Find where the given text appears and provide that cell's center as [x, y] coordinate. 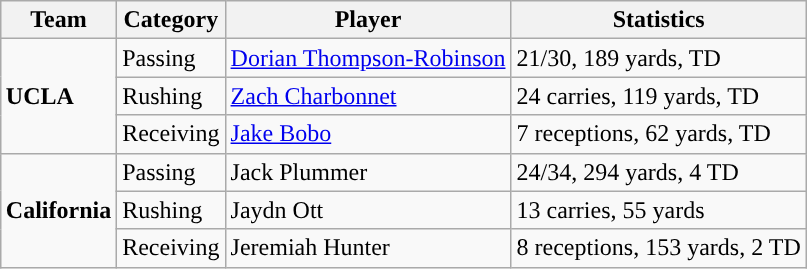
21/30, 189 yards, TD [658, 58]
Player [368, 20]
Dorian Thompson-Robinson [368, 58]
8 receptions, 153 yards, 2 TD [658, 248]
24/34, 294 yards, 4 TD [658, 172]
Team [58, 20]
Jake Bobo [368, 134]
UCLA [58, 96]
13 carries, 55 yards [658, 210]
Statistics [658, 20]
California [58, 210]
Zach Charbonnet [368, 96]
Jaydn Ott [368, 210]
7 receptions, 62 yards, TD [658, 134]
Category [171, 20]
Jeremiah Hunter [368, 248]
Jack Plummer [368, 172]
24 carries, 119 yards, TD [658, 96]
